Locate the cell with the specified text and output its [X, Y] center coordinate. 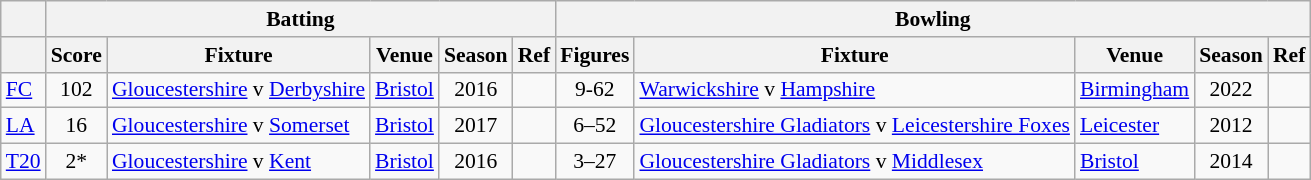
Birmingham [1134, 90]
LA [24, 126]
Gloucestershire Gladiators v Leicestershire Foxes [854, 126]
Bowling [932, 19]
Gloucestershire Gladiators v Middlesex [854, 162]
Gloucestershire v Kent [238, 162]
Leicester [1134, 126]
Warwickshire v Hampshire [854, 90]
2014 [1231, 162]
9-62 [594, 90]
2022 [1231, 90]
Gloucestershire v Derbyshire [238, 90]
Gloucestershire v Somerset [238, 126]
3–27 [594, 162]
FC [24, 90]
6–52 [594, 126]
Figures [594, 55]
Batting [300, 19]
2* [76, 162]
16 [76, 126]
102 [76, 90]
2012 [1231, 126]
T20 [24, 162]
2017 [476, 126]
Score [76, 55]
